Locate the cell with the specified text and output its (X, Y) center coordinate. 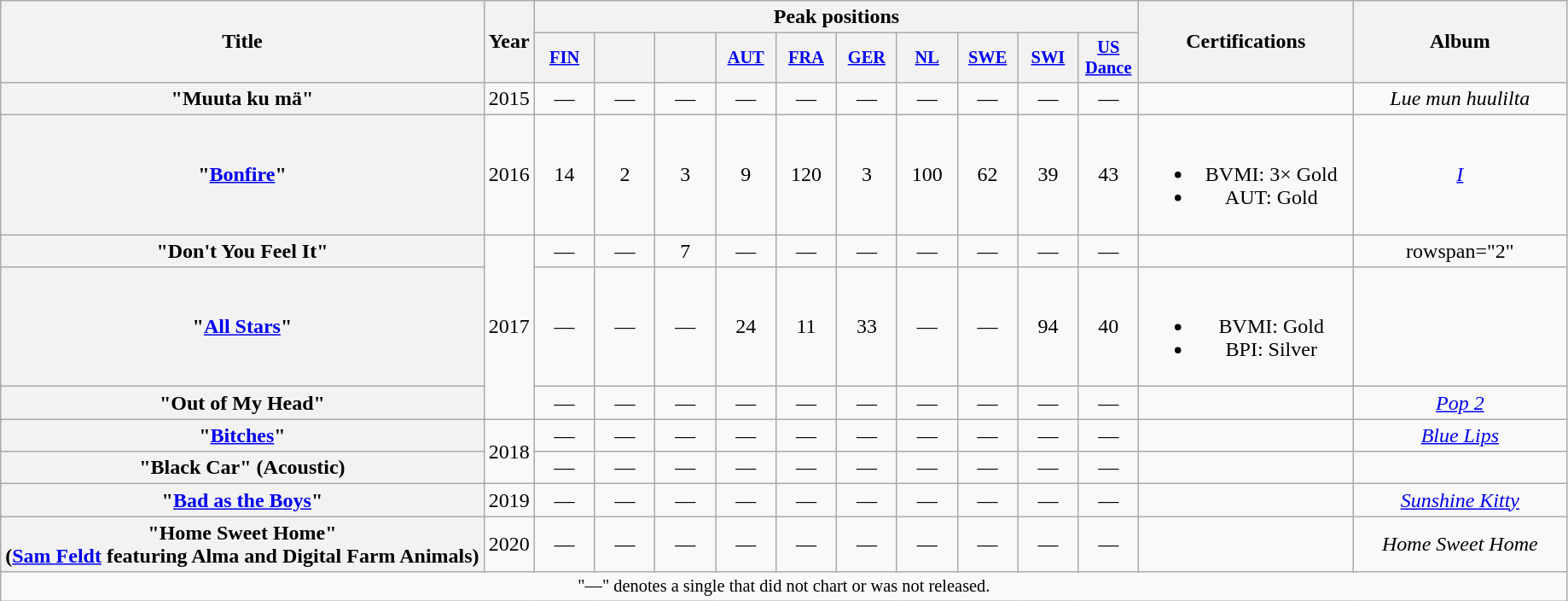
Sunshine Kitty (1461, 500)
FRA (807, 58)
39 (1048, 175)
2015 (508, 98)
7 (686, 251)
NL (926, 58)
2018 (508, 452)
2020 (508, 545)
"Black Car" (Acoustic) (242, 468)
33 (867, 327)
2017 (508, 327)
"Bonfire" (242, 175)
14 (565, 175)
FIN (565, 58)
rowspan="2" (1461, 251)
AUT (746, 58)
"Muuta ku mä" (242, 98)
Peak positions (836, 17)
"Out of My Head" (242, 403)
I (1461, 175)
Title (242, 42)
62 (988, 175)
2016 (508, 175)
11 (807, 327)
SWE (988, 58)
9 (746, 175)
USDance (1109, 58)
"Bitches" (242, 435)
24 (746, 327)
40 (1109, 327)
120 (807, 175)
Blue Lips (1461, 435)
"Don't You Feel It" (242, 251)
Year (508, 42)
"—" denotes a single that did not chart or was not released. (784, 586)
GER (867, 58)
Certifications (1246, 42)
"Bad as the Boys" (242, 500)
Lue mun huulilta (1461, 98)
BVMI: 3× GoldAUT: Gold (1246, 175)
"All Stars" (242, 327)
2 (624, 175)
Pop 2 (1461, 403)
BVMI: GoldBPI: Silver (1246, 327)
"Home Sweet Home" (Sam Feldt featuring Alma and Digital Farm Animals) (242, 545)
SWI (1048, 58)
2019 (508, 500)
Home Sweet Home (1461, 545)
100 (926, 175)
43 (1109, 175)
Album (1461, 42)
94 (1048, 327)
